Detect which cell encompasses the target text, then output its (x, y) center coordinate. 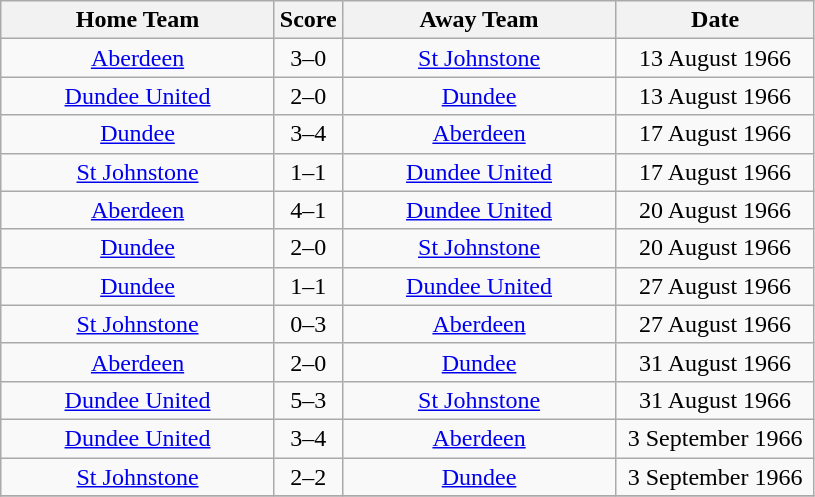
4–1 (308, 210)
Away Team (479, 20)
3–0 (308, 58)
Date (716, 20)
0–3 (308, 324)
Score (308, 20)
2–2 (308, 477)
Home Team (138, 20)
5–3 (308, 400)
